From the cell containing the given text, extract its center point as [x, y] coordinate. 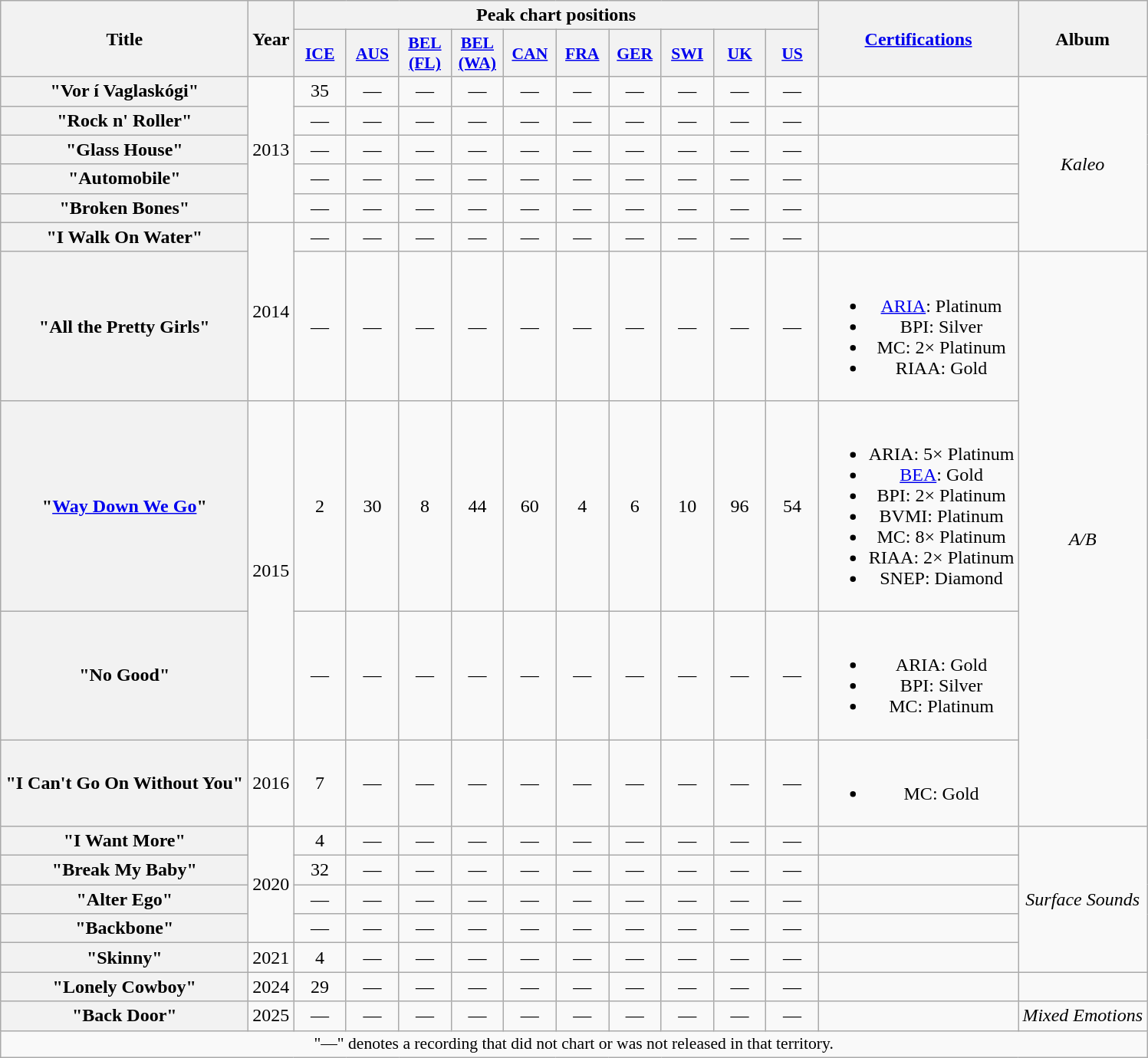
Album [1083, 38]
"Glass House" [124, 149]
Year [271, 38]
"—" denotes a recording that did not chart or was not released in that territory. [574, 1044]
ARIA: GoldBPI: SilverMC: Platinum [919, 675]
"Alter Ego" [124, 899]
44 [477, 506]
AUS [372, 54]
"All the Pretty Girls" [124, 326]
2016 [271, 782]
BEL(FL) [425, 54]
UK [739, 54]
"Lonely Cowboy" [124, 987]
54 [792, 506]
2021 [271, 958]
96 [739, 506]
ARIA: 5× PlatinumBEA: GoldBPI: 2× PlatinumBVMI: PlatinumMC: 8× PlatinumRIAA: 2× PlatinumSNEP: Diamond [919, 506]
2025 [271, 1016]
Peak chart positions [556, 15]
6 [635, 506]
2 [320, 506]
US [792, 54]
FRA [582, 54]
"Automobile" [124, 179]
29 [320, 987]
"Vor í Vaglaskógi" [124, 91]
Title [124, 38]
"I Can't Go On Without You" [124, 782]
10 [687, 506]
"Rock n' Roller" [124, 120]
"I Want More" [124, 841]
"I Walk On Water" [124, 237]
A/B [1083, 538]
"Broken Bones" [124, 208]
2024 [271, 987]
2013 [271, 149]
60 [530, 506]
Certifications [919, 38]
"Backbone" [124, 928]
CAN [530, 54]
MC: Gold [919, 782]
35 [320, 91]
"Back Door" [124, 1016]
SWI [687, 54]
"Break My Baby" [124, 870]
30 [372, 506]
GER [635, 54]
Mixed Emotions [1083, 1016]
2020 [271, 885]
"Skinny" [124, 958]
Surface Sounds [1083, 899]
8 [425, 506]
32 [320, 870]
Kaleo [1083, 164]
ICE [320, 54]
"Way Down We Go" [124, 506]
"No Good" [124, 675]
7 [320, 782]
2015 [271, 570]
2014 [271, 311]
BEL(WA) [477, 54]
ARIA: PlatinumBPI: SilverMC: 2× PlatinumRIAA: Gold [919, 326]
